Capture the cell that displays the provided text and extract its [X, Y] central coordinate. 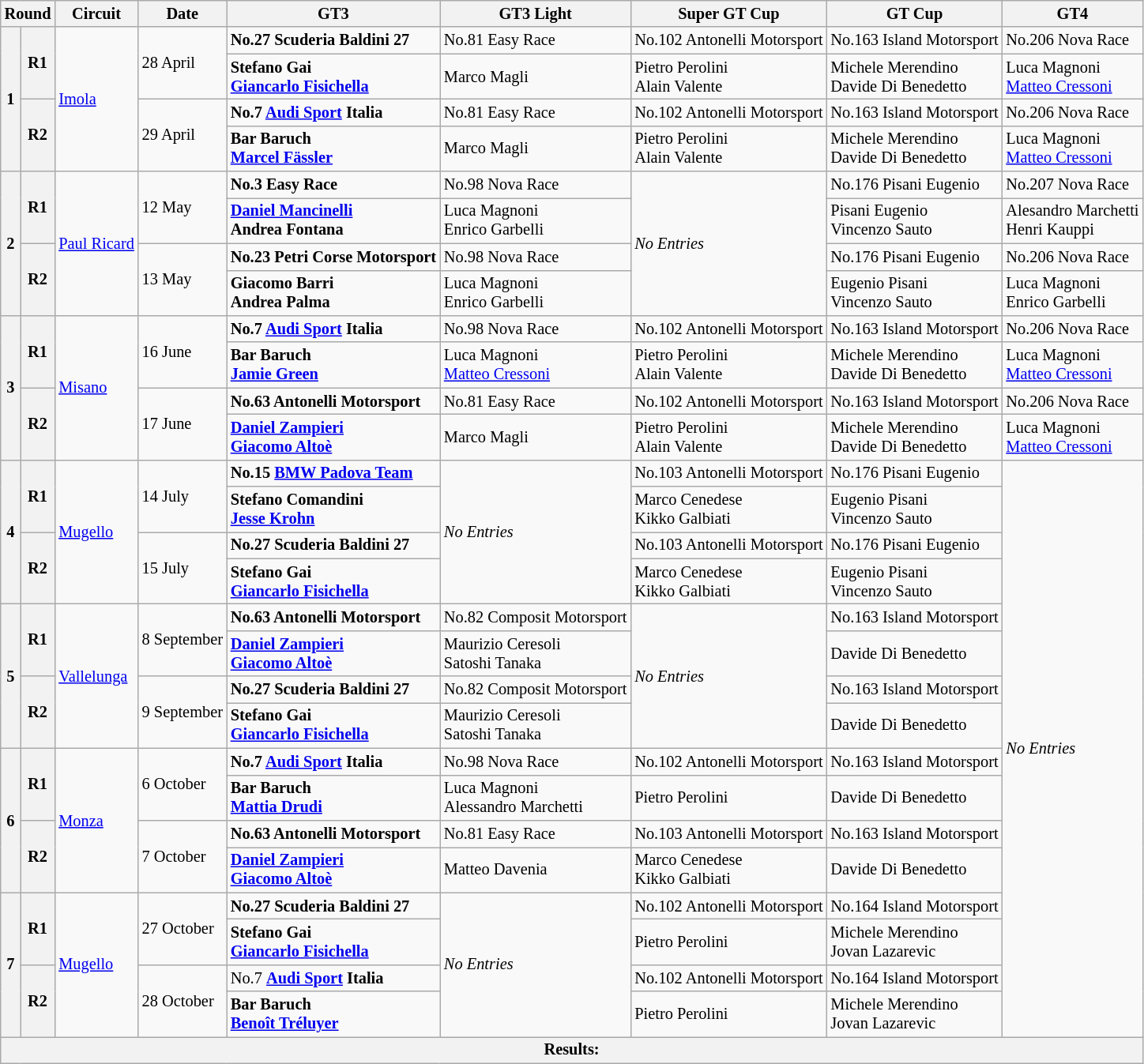
14 July [183, 496]
Date [183, 13]
15 July [183, 567]
Misano [96, 387]
Daniel Mancinelli Andrea Fontana [333, 220]
Matteo Davenia [536, 870]
28 October [183, 1000]
No.3 Easy Race [333, 185]
Imola [96, 100]
Monza [96, 820]
Results: [572, 1050]
Paul Ricard [96, 243]
13 May [183, 280]
8 September [183, 640]
Bar Baruch Jamie Green [333, 365]
29 April [183, 134]
9 September [183, 712]
GT3 [333, 13]
Stefano Comandini Jesse Krohn [333, 509]
No.15 BMW Padova Team [333, 473]
Bar Baruch Benoît Tréluyer [333, 1014]
16 June [183, 351]
Giacomo Barri Andrea Palma [333, 293]
17 June [183, 423]
Alesandro Marchetti Henri Kauppi [1073, 220]
6 [11, 820]
GT Cup [914, 13]
5 [11, 676]
No.23 Petri Corse Motorsport [333, 257]
4 [11, 532]
6 October [183, 784]
Round [28, 13]
Vallelunga [96, 676]
Bar Baruch Marcel Fässler [333, 149]
Pisani Eugenio Vincenzo Sauto [914, 220]
2 [11, 243]
28 April [183, 63]
GT4 [1073, 13]
Circuit [96, 13]
27 October [183, 929]
GT3 Light [536, 13]
Luca Magnoni Alessandro Marchetti [536, 798]
No.207 Nova Race [1073, 185]
Bar Baruch Mattia Drudi [333, 798]
1 [11, 100]
Super GT Cup [728, 13]
7 October [183, 856]
7 [11, 965]
12 May [183, 207]
3 [11, 387]
